Scan for the cell matching the given text and deliver its [X, Y] coordinate at center. 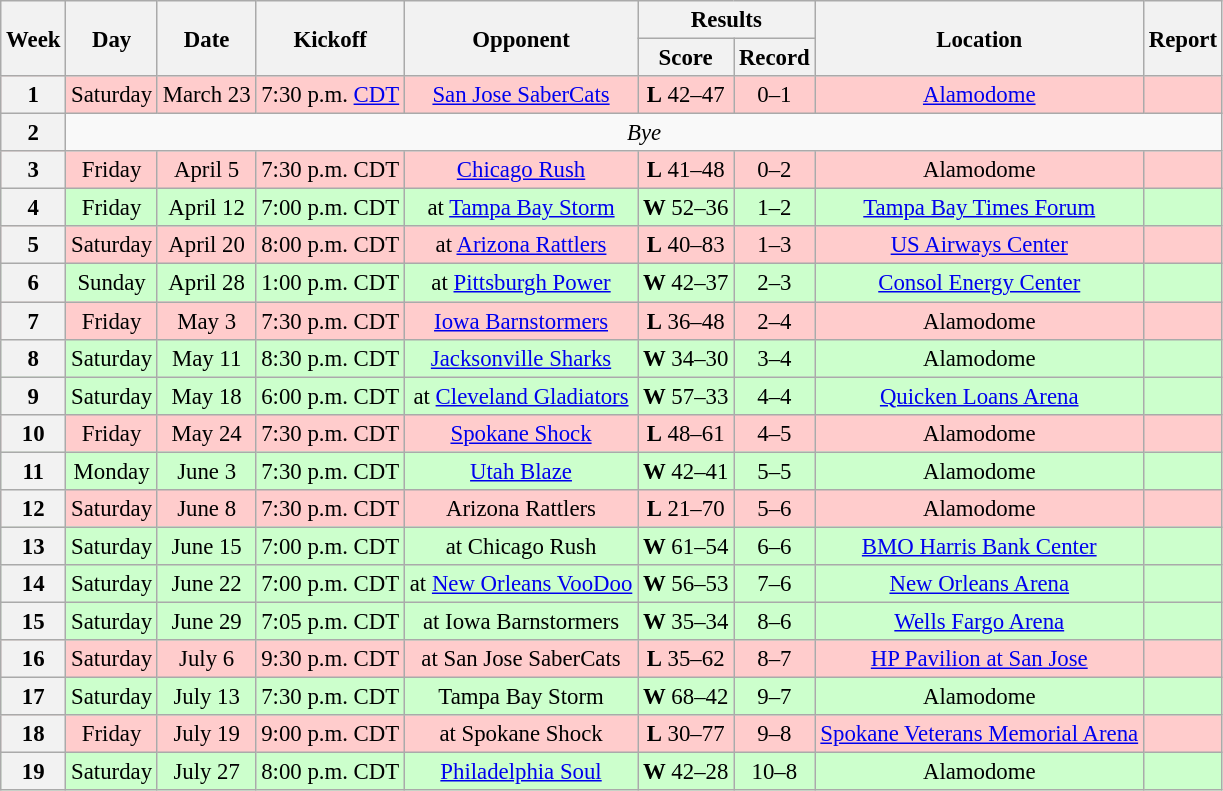
W 56–53 [686, 584]
Opponent [520, 38]
L 42–47 [686, 95]
at Arizona Rattlers [520, 245]
W 68–42 [686, 697]
0–2 [774, 170]
June 29 [206, 621]
April 20 [206, 245]
L 21–70 [686, 509]
at Tampa Bay Storm [520, 208]
9–8 [774, 734]
Monday [112, 471]
17 [34, 697]
Consol Energy Center [979, 283]
Arizona Rattlers [520, 509]
L 48–61 [686, 433]
W 42–28 [686, 772]
14 [34, 584]
Quicken Loans Arena [979, 396]
New Orleans Arena [979, 584]
5 [34, 245]
Utah Blaze [520, 471]
2–4 [774, 321]
at San Jose SaberCats [520, 659]
4–4 [774, 396]
9 [34, 396]
W 61–54 [686, 546]
March 23 [206, 95]
Iowa Barnstormers [520, 321]
3 [34, 170]
12 [34, 509]
16 [34, 659]
3–4 [774, 358]
July 27 [206, 772]
L 36–48 [686, 321]
8:30 p.m. CDT [330, 358]
Results [726, 20]
Bye [644, 133]
2–3 [774, 283]
May 11 [206, 358]
Kickoff [330, 38]
Record [774, 58]
Chicago Rush [520, 170]
1:00 p.m. CDT [330, 283]
April 28 [206, 283]
W 42–37 [686, 283]
6–6 [774, 546]
June 22 [206, 584]
July 13 [206, 697]
Report [1182, 38]
10 [34, 433]
7 [34, 321]
7–6 [774, 584]
Location [979, 38]
2 [34, 133]
9–7 [774, 697]
11 [34, 471]
May 18 [206, 396]
HP Pavilion at San Jose [979, 659]
June 8 [206, 509]
L 30–77 [686, 734]
San Jose SaberCats [520, 95]
6:00 p.m. CDT [330, 396]
Spokane Veterans Memorial Arena [979, 734]
BMO Harris Bank Center [979, 546]
L 40–83 [686, 245]
W 34–30 [686, 358]
April 12 [206, 208]
at New Orleans VooDoo [520, 584]
15 [34, 621]
Week [34, 38]
July 19 [206, 734]
10–8 [774, 772]
L 41–48 [686, 170]
19 [34, 772]
May 24 [206, 433]
4 [34, 208]
9:00 p.m. CDT [330, 734]
Day [112, 38]
18 [34, 734]
June 3 [206, 471]
at Iowa Barnstormers [520, 621]
6 [34, 283]
at Cleveland Gladiators [520, 396]
Tampa Bay Storm [520, 697]
Score [686, 58]
Spokane Shock [520, 433]
US Airways Center [979, 245]
13 [34, 546]
at Chicago Rush [520, 546]
Philadelphia Soul [520, 772]
5–5 [774, 471]
4–5 [774, 433]
June 15 [206, 546]
Sunday [112, 283]
9:30 p.m. CDT [330, 659]
Date [206, 38]
Wells Fargo Arena [979, 621]
Jacksonville Sharks [520, 358]
1–2 [774, 208]
1 [34, 95]
W 42–41 [686, 471]
April 5 [206, 170]
Tampa Bay Times Forum [979, 208]
W 35–34 [686, 621]
7:05 p.m. CDT [330, 621]
L 35–62 [686, 659]
July 6 [206, 659]
W 52–36 [686, 208]
5–6 [774, 509]
May 3 [206, 321]
8 [34, 358]
W 57–33 [686, 396]
at Pittsburgh Power [520, 283]
8–7 [774, 659]
at Spokane Shock [520, 734]
0–1 [774, 95]
8–6 [774, 621]
1–3 [774, 245]
